Return the [x, y] coordinate for the center point of the cell that contains the specified text.  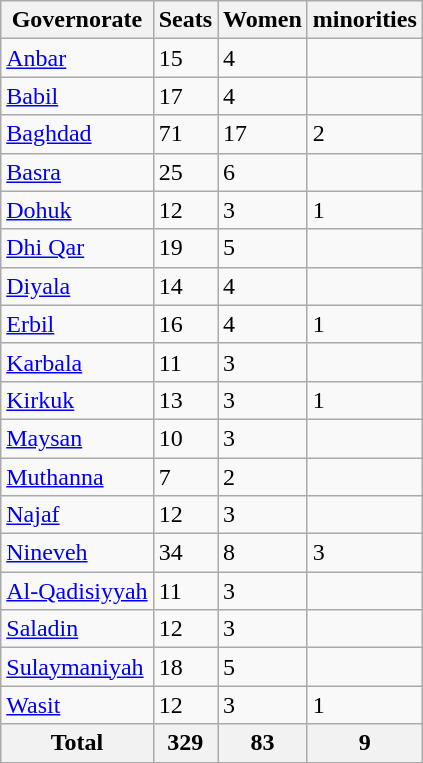
Dhi Qar [77, 248]
Kirkuk [77, 400]
71 [185, 134]
329 [185, 743]
Governorate [77, 20]
Babil [77, 96]
Basra [77, 172]
Wasit [77, 705]
34 [185, 553]
Seats [185, 20]
Sulaymaniyah [77, 667]
Total [77, 743]
25 [185, 172]
Nineveh [77, 553]
14 [185, 286]
83 [263, 743]
16 [185, 324]
Maysan [77, 438]
9 [364, 743]
Diyala [77, 286]
Baghdad [77, 134]
Saladin [77, 629]
minorities [364, 20]
6 [263, 172]
Najaf [77, 515]
Women [263, 20]
Karbala [77, 362]
7 [185, 477]
8 [263, 553]
10 [185, 438]
Dohuk [77, 210]
13 [185, 400]
19 [185, 248]
15 [185, 58]
Anbar [77, 58]
Erbil [77, 324]
Al-Qadisiyyah [77, 591]
18 [185, 667]
Muthanna [77, 477]
